Output the (X, Y) coordinate of the center of the cell containing the given text.  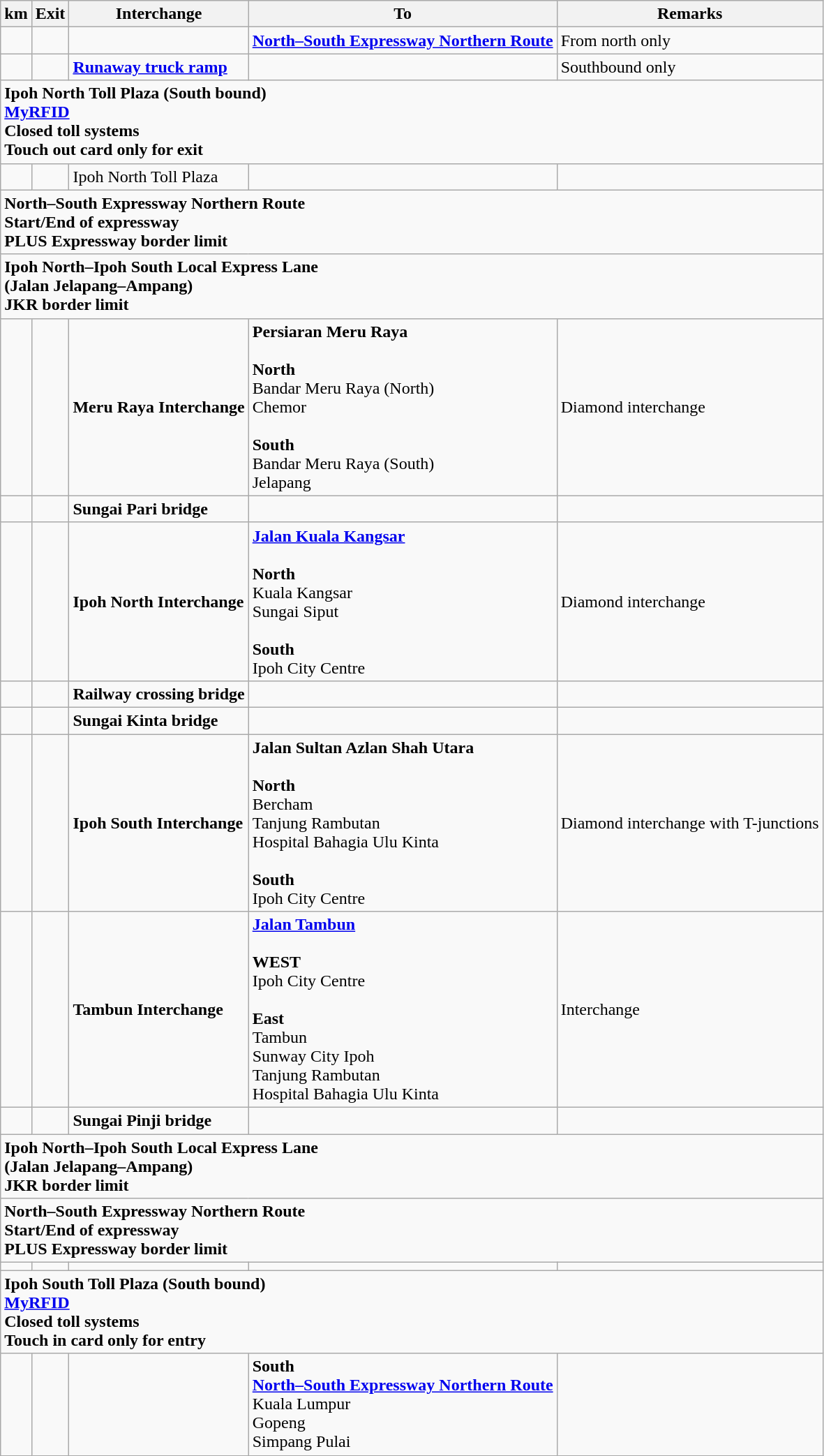
Sungai Kinta bridge (159, 720)
Jalan TambunWESTIpoh City CentreEastTambunSunway City IpohTanjung RambutanHospital Bahagia Ulu Kinta (403, 1009)
km (16, 14)
Ipoh South Interchange (159, 823)
Ipoh North Interchange (159, 602)
From north only (689, 40)
Exit (50, 14)
To (403, 14)
South North–South Expressway Northern RouteKuala LumpurGopengSimpang Pulai (403, 1404)
Railway crossing bridge (159, 694)
Diamond interchange with T-junctions (689, 823)
Jalan Kuala KangsarNorth Kuala Kangsar Sungai SiputSouth Ipoh City Centre (403, 602)
North–South Expressway Northern Route (403, 40)
Ipoh South Toll Plaza (South bound) MyRFID Closed toll systemsTouch in card only for entry (412, 1312)
Sungai Pinji bridge (159, 1121)
Remarks (689, 14)
Southbound only (689, 67)
Meru Raya Interchange (159, 407)
Runaway truck ramp (159, 67)
Ipoh North Toll Plaza (159, 177)
Ipoh North Toll Plaza (South bound) MyRFID Closed toll systemsTouch out card only for exit (412, 121)
Jalan Sultan Azlan Shah UtaraNorth BerchamTanjung RambutanHospital Bahagia Ulu Kinta SouthIpoh City Centre (403, 823)
Sungai Pari bridge (159, 509)
Persiaran Meru RayaNorthBandar Meru Raya (North)ChemorSouthBandar Meru Raya (South)Jelapang (403, 407)
Tambun Interchange (159, 1009)
